For the text-containing cell, return its midpoint in (x, y) coordinate format. 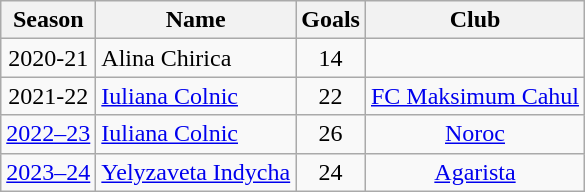
24 (331, 172)
Yelyzaveta Indycha (196, 172)
Agarista (474, 172)
Club (474, 20)
2022–23 (48, 134)
FC Maksimum Cahul (474, 96)
26 (331, 134)
Noroc (474, 134)
2021-22 (48, 96)
Goals (331, 20)
Name (196, 20)
2020-21 (48, 58)
14 (331, 58)
Alina Chirica (196, 58)
Season (48, 20)
22 (331, 96)
2023–24 (48, 172)
